Return the (x, y) coordinate for the center point of the cell that contains the specified text.  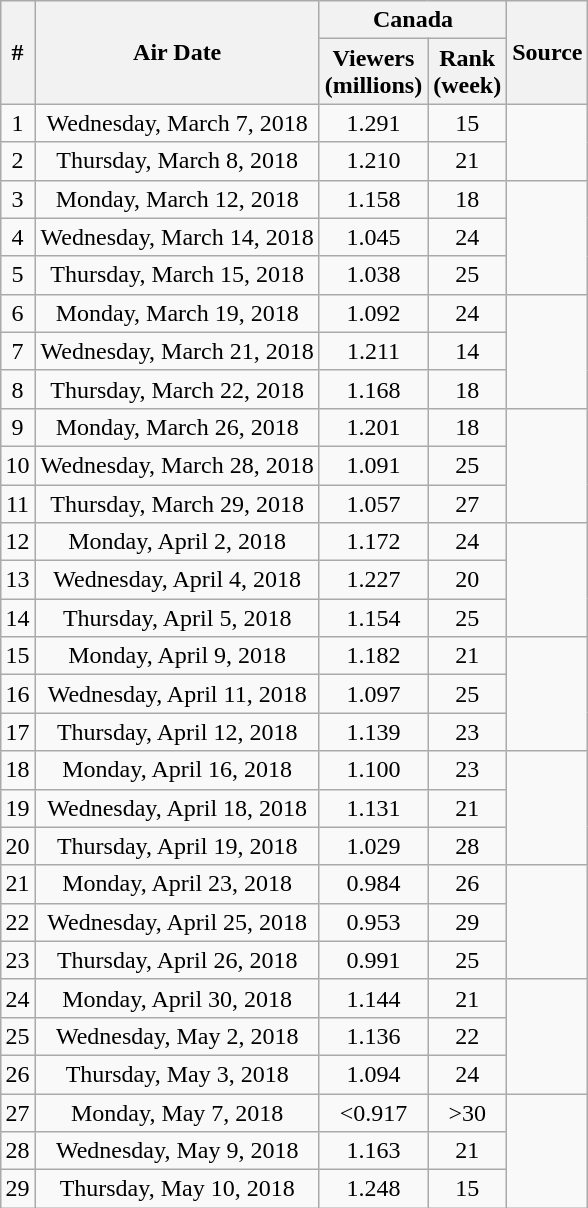
1.100 (373, 770)
Thursday, March 15, 2018 (177, 275)
1.136 (373, 1036)
Thursday, March 22, 2018 (177, 389)
1.097 (373, 694)
8 (18, 389)
1.094 (373, 1074)
1.057 (373, 503)
Thursday, May 10, 2018 (177, 1189)
Wednesday, March 14, 2018 (177, 237)
Monday, March 19, 2018 (177, 313)
Thursday, April 26, 2018 (177, 960)
1.158 (373, 199)
1.248 (373, 1189)
Monday, April 30, 2018 (177, 998)
1.131 (373, 808)
Wednesday, April 11, 2018 (177, 694)
1.227 (373, 580)
9 (18, 427)
1.182 (373, 656)
Thursday, April 19, 2018 (177, 846)
Canada (412, 20)
1.201 (373, 427)
Monday, May 7, 2018 (177, 1113)
1.139 (373, 732)
12 (18, 542)
Wednesday, March 21, 2018 (177, 351)
1.154 (373, 618)
1.029 (373, 846)
6 (18, 313)
1.210 (373, 161)
0.953 (373, 922)
<0.917 (373, 1113)
Wednesday, April 18, 2018 (177, 808)
Monday, April 2, 2018 (177, 542)
19 (18, 808)
0.984 (373, 884)
1.038 (373, 275)
5 (18, 275)
1.092 (373, 313)
Thursday, March 8, 2018 (177, 161)
1.172 (373, 542)
1.291 (373, 123)
Thursday, March 29, 2018 (177, 503)
1.045 (373, 237)
1.211 (373, 351)
10 (18, 465)
Wednesday, April 4, 2018 (177, 580)
Wednesday, May 9, 2018 (177, 1151)
1.144 (373, 998)
16 (18, 694)
# (18, 52)
Air Date (177, 52)
Monday, April 9, 2018 (177, 656)
Thursday, May 3, 2018 (177, 1074)
Monday, April 23, 2018 (177, 884)
Monday, March 26, 2018 (177, 427)
Wednesday, April 25, 2018 (177, 922)
Viewers(millions) (373, 72)
>30 (468, 1113)
Thursday, April 5, 2018 (177, 618)
1.168 (373, 389)
4 (18, 237)
Monday, March 12, 2018 (177, 199)
Rank(week) (468, 72)
11 (18, 503)
2 (18, 161)
1.163 (373, 1151)
Wednesday, March 7, 2018 (177, 123)
0.991 (373, 960)
3 (18, 199)
1 (18, 123)
7 (18, 351)
1.091 (373, 465)
17 (18, 732)
13 (18, 580)
Source (548, 52)
Monday, April 16, 2018 (177, 770)
Wednesday, March 28, 2018 (177, 465)
Thursday, April 12, 2018 (177, 732)
Wednesday, May 2, 2018 (177, 1036)
